Return [X, Y] of the center of cell containing provided text 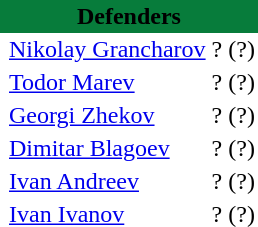
Todor Marev [108, 82]
Dimitar Blagoev [108, 148]
Nikolay Grancharov [108, 50]
Ivan Andreev [108, 182]
Georgi Zhekov [108, 116]
Defenders [129, 16]
